Return the [x, y] coordinate for the center point of the cell that contains the specified text.  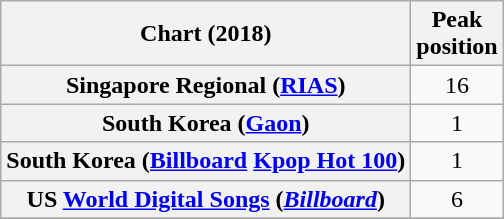
Singapore Regional (RIAS) [206, 85]
6 [457, 199]
US World Digital Songs (Billboard) [206, 199]
South Korea (Gaon) [206, 123]
Peakposition [457, 34]
South Korea (Billboard Kpop Hot 100) [206, 161]
Chart (2018) [206, 34]
16 [457, 85]
